Pinpoint the cell where the given text exists, returning its [X, Y] midpoint coordinate. 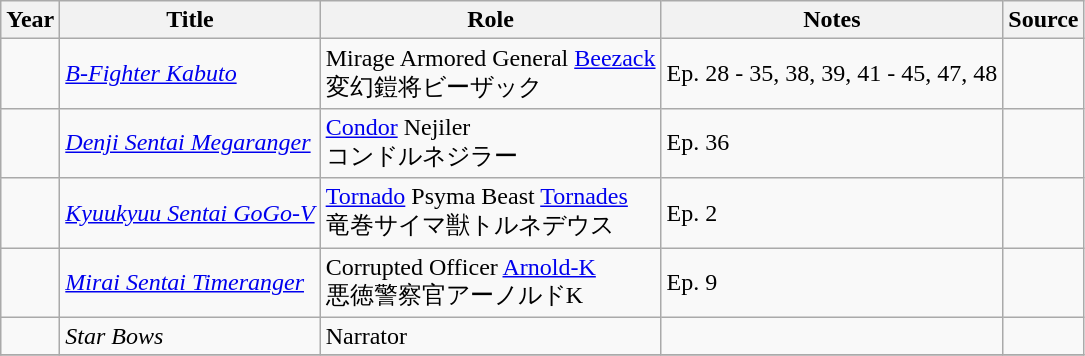
Narrator [490, 336]
Star Bows [190, 336]
Condor Nejilerコンドルネジラー [490, 143]
Mirai Sentai Timeranger [190, 283]
Ep. 28 - 35, 38, 39, 41 - 45, 47, 48 [832, 74]
Title [190, 20]
Year [30, 20]
Ep. 36 [832, 143]
Mirage Armored General Beezack変幻鎧将ビーザック [490, 74]
Role [490, 20]
Kyuukyuu Sentai GoGo-V [190, 213]
B-Fighter Kabuto [190, 74]
Denji Sentai Megaranger [190, 143]
Ep. 9 [832, 283]
Corrupted Officer Arnold-K悪徳警察官アーノルドK [490, 283]
Notes [832, 20]
Source [1044, 20]
Ep. 2 [832, 213]
Tornado Psyma Beast Tornades竜巻サイマ獣トルネデウス [490, 213]
